Find where the given text appears and provide that cell's center as (X, Y) coordinate. 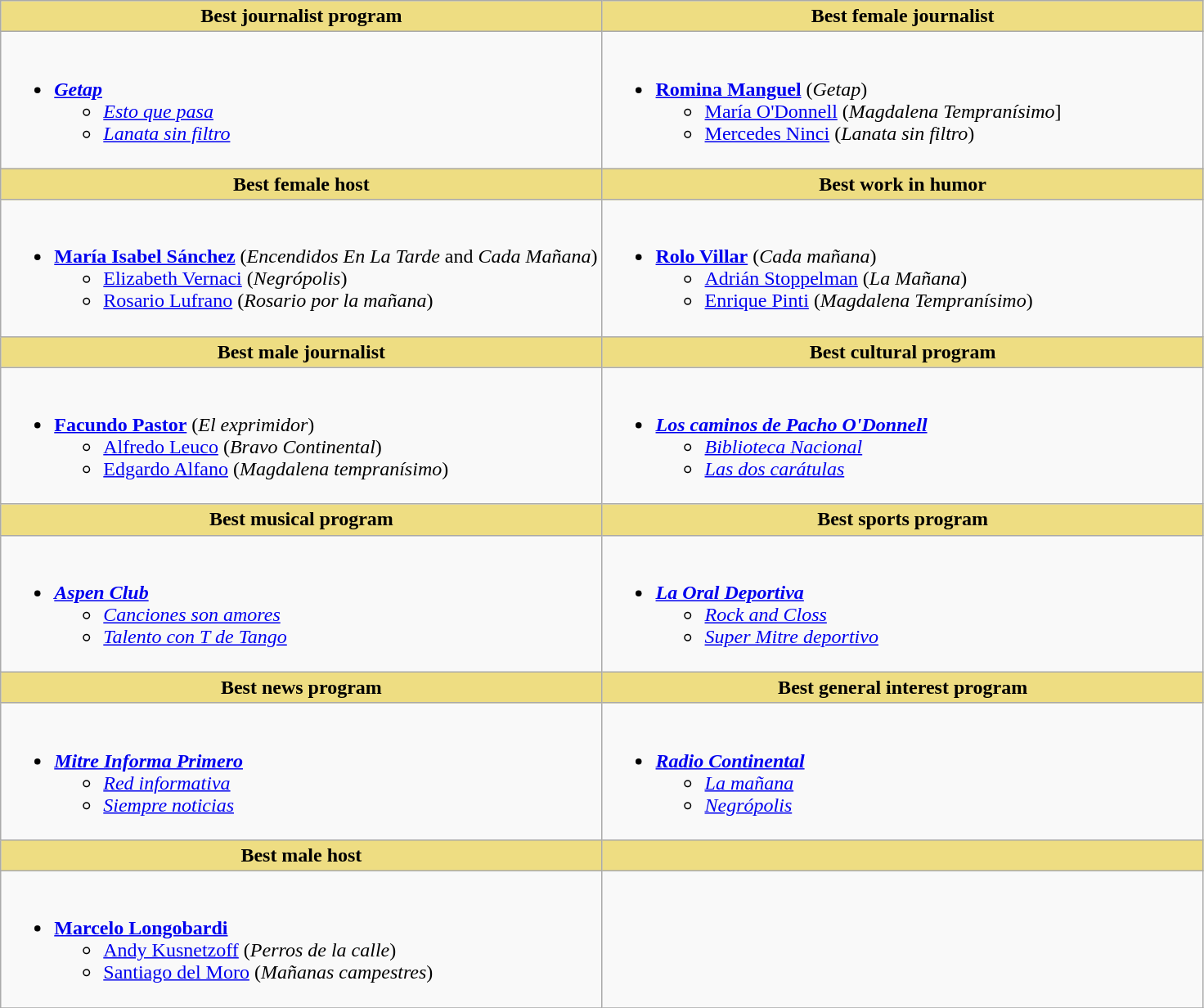
GetapEsto que pasaLanata sin filtro (301, 100)
Best male journalist (301, 352)
La Oral DeportivaRock and ClossSuper Mitre deportivo (903, 604)
Rolo Villar (Cada mañana)Adrián Stoppelman (La Mañana)Enrique Pinti (Magdalena Tempranísimo) (903, 268)
Best musical program (301, 520)
Best work in humor (903, 184)
Best cultural program (903, 352)
Best female host (301, 184)
Romina Manguel (Getap)María O'Donnell (Magdalena Tempranísimo]Mercedes Ninci (Lanata sin filtro) (903, 100)
Radio ContinentalLa mañanaNegrópolis (903, 771)
Best sports program (903, 520)
Marcelo LongobardiAndy Kusnetzoff (Perros de la calle)Santiago del Moro (Mañanas campestres) (301, 939)
Best female journalist (903, 16)
María Isabel Sánchez (Encendidos En La Tarde and Cada Mañana)Elizabeth Vernaci (Negrópolis)Rosario Lufrano (Rosario por la mañana) (301, 268)
Best general interest program (903, 687)
Mitre Informa PrimeroRed informativaSiempre noticias (301, 771)
Best male host (301, 855)
Aspen ClubCanciones son amoresTalento con T de Tango (301, 604)
Best news program (301, 687)
Los caminos de Pacho O'DonnellBiblioteca NacionalLas dos carátulas (903, 435)
Facundo Pastor (El exprimidor)Alfredo Leuco (Bravo Continental)Edgardo Alfano (Magdalena tempranísimo) (301, 435)
Best journalist program (301, 16)
